Detect which cell encompasses the target text, then output its (x, y) center coordinate. 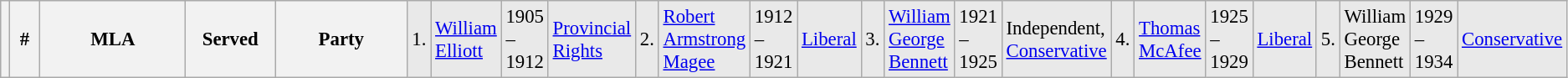
3. (873, 39)
Served (231, 39)
1. (419, 39)
1925 – 1929 (1229, 39)
Party (341, 39)
William Elliott (466, 39)
2. (647, 39)
5. (1328, 39)
# (24, 39)
Thomas McAfee (1170, 39)
Independent, Conservative (1056, 39)
1905 – 1912 (525, 39)
Robert Armstrong Magee (705, 39)
Conservative (1513, 39)
1929 – 1934 (1434, 39)
MLA (113, 39)
4. (1123, 39)
1921 – 1925 (978, 39)
Provincial Rights (592, 39)
1912 – 1921 (773, 39)
